Search for the cell housing the specified text and yield its (X, Y) center coordinate. 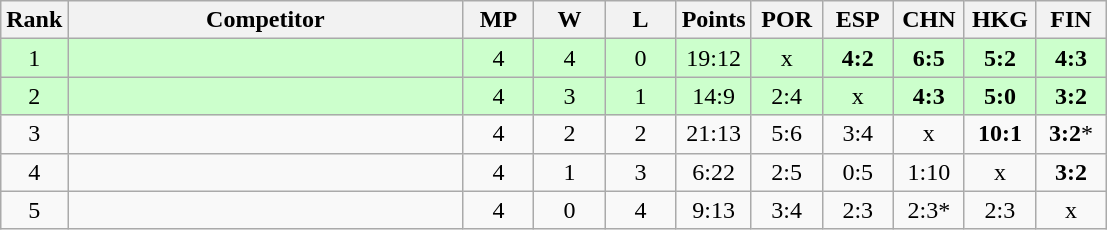
CHN (928, 20)
MP (498, 20)
0:5 (858, 172)
6:22 (714, 172)
4:2 (858, 58)
Rank (34, 20)
ESP (858, 20)
Points (714, 20)
2:3* (928, 210)
1:10 (928, 172)
3:2* (1070, 134)
HKG (1000, 20)
5:6 (786, 134)
2:5 (786, 172)
2:4 (786, 96)
21:13 (714, 134)
14:9 (714, 96)
POR (786, 20)
9:13 (714, 210)
6:5 (928, 58)
5:2 (1000, 58)
5:0 (1000, 96)
L (640, 20)
10:1 (1000, 134)
FIN (1070, 20)
Competitor (266, 20)
19:12 (714, 58)
5 (34, 210)
W (570, 20)
